From the cell containing the given text, extract its center point as (x, y) coordinate. 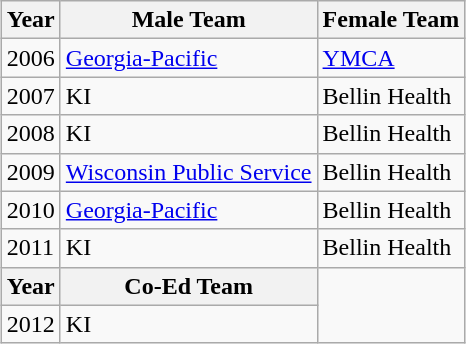
2009 (30, 172)
2006 (30, 58)
Wisconsin Public Service (188, 172)
2010 (30, 210)
Male Team (188, 20)
Female Team (391, 20)
YMCA (391, 58)
2007 (30, 96)
Co-Ed Team (188, 286)
2008 (30, 134)
2012 (30, 324)
2011 (30, 248)
